Find where the given text appears and provide that cell's center as [x, y] coordinate. 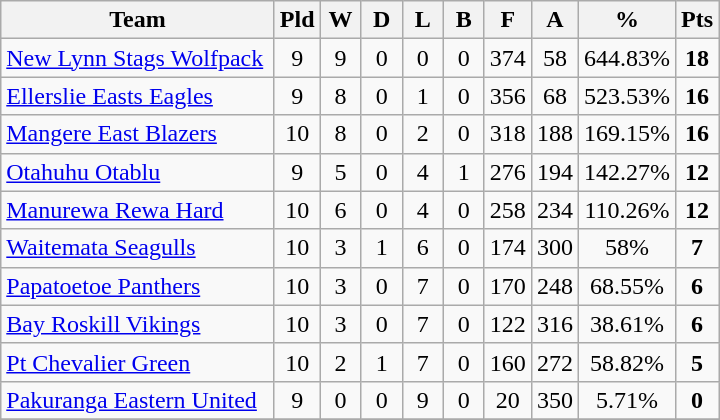
58% [626, 248]
38.61% [626, 324]
58 [554, 58]
523.53% [626, 96]
Pld [297, 20]
234 [554, 210]
New Lynn Stags Wolfpack [138, 58]
68 [554, 96]
374 [508, 58]
B [464, 20]
W [340, 20]
316 [554, 324]
Pts [696, 20]
142.27% [626, 172]
58.82% [626, 362]
188 [554, 134]
% [626, 20]
Pakuranga Eastern United [138, 400]
Mangere East Blazers [138, 134]
350 [554, 400]
68.55% [626, 286]
194 [554, 172]
110.26% [626, 210]
Ellerslie Easts Eagles [138, 96]
Otahuhu Otablu [138, 172]
Waitemata Seagulls [138, 248]
644.83% [626, 58]
276 [508, 172]
18 [696, 58]
356 [508, 96]
F [508, 20]
122 [508, 324]
169.15% [626, 134]
Team [138, 20]
20 [508, 400]
Manurewa Rewa Hard [138, 210]
272 [554, 362]
174 [508, 248]
318 [508, 134]
5.71% [626, 400]
248 [554, 286]
L [422, 20]
300 [554, 248]
160 [508, 362]
D [382, 20]
Pt Chevalier Green [138, 362]
Bay Roskill Vikings [138, 324]
258 [508, 210]
A [554, 20]
170 [508, 286]
Papatoetoe Panthers [138, 286]
